Find where the given text appears and provide that cell's center as [x, y] coordinate. 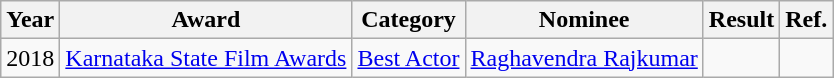
Karnataka State Film Awards [206, 58]
Result [741, 20]
2018 [30, 58]
Nominee [584, 20]
Best Actor [408, 58]
Raghavendra Rajkumar [584, 58]
Ref. [806, 20]
Award [206, 20]
Category [408, 20]
Year [30, 20]
